Return the (X, Y) coordinate for the center point of the cell that contains the specified text.  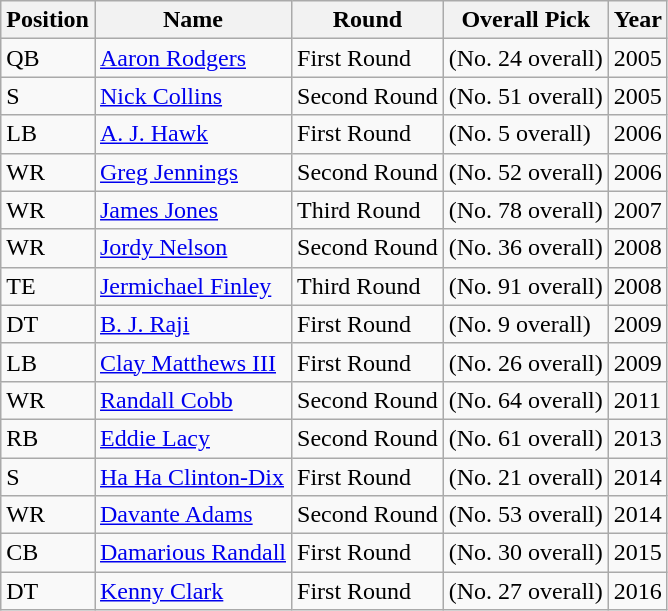
(No. 64 overall) (526, 400)
RB (48, 438)
Greg Jennings (192, 172)
2015 (638, 553)
Year (638, 20)
(No. 5 overall) (526, 134)
Jermichael Finley (192, 286)
(No. 91 overall) (526, 286)
Ha Ha Clinton-Dix (192, 477)
Davante Adams (192, 515)
Overall Pick (526, 20)
(No. 61 overall) (526, 438)
(No. 51 overall) (526, 96)
(No. 9 overall) (526, 324)
B. J. Raji (192, 324)
2007 (638, 210)
Randall Cobb (192, 400)
CB (48, 553)
2011 (638, 400)
Aaron Rodgers (192, 58)
Eddie Lacy (192, 438)
(No. 24 overall) (526, 58)
Position (48, 20)
A. J. Hawk (192, 134)
Clay Matthews III (192, 362)
James Jones (192, 210)
(No. 30 overall) (526, 553)
(No. 53 overall) (526, 515)
(No. 36 overall) (526, 248)
Damarious Randall (192, 553)
2016 (638, 591)
(No. 21 overall) (526, 477)
QB (48, 58)
Kenny Clark (192, 591)
Name (192, 20)
(No. 52 overall) (526, 172)
(No. 78 overall) (526, 210)
TE (48, 286)
(No. 27 overall) (526, 591)
Round (368, 20)
2013 (638, 438)
(No. 26 overall) (526, 362)
Nick Collins (192, 96)
Jordy Nelson (192, 248)
